Pinpoint the cell where the given text exists, returning its (X, Y) midpoint coordinate. 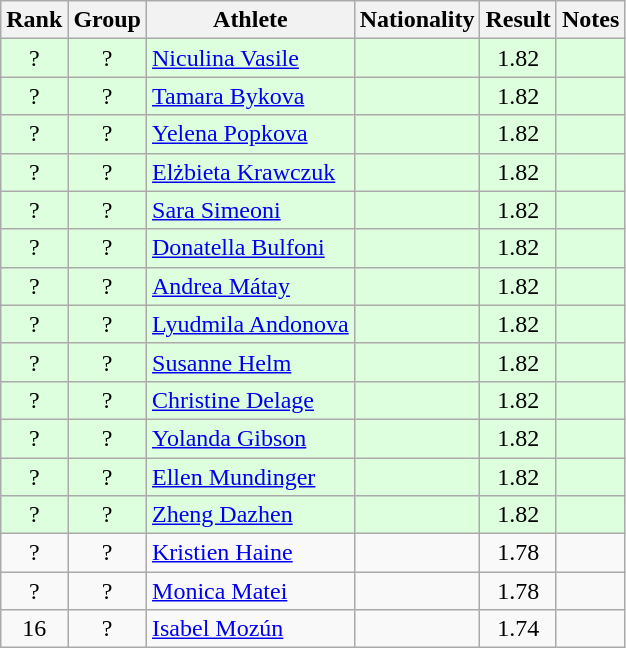
Donatella Bulfoni (251, 248)
Susanne Helm (251, 362)
Monica Matei (251, 591)
Nationality (417, 20)
Lyudmila Andonova (251, 324)
Kristien Haine (251, 553)
Andrea Mátay (251, 286)
Notes (590, 20)
Sara Simeoni (251, 210)
Elżbieta Krawczuk (251, 172)
Niculina Vasile (251, 58)
Yolanda Gibson (251, 438)
Yelena Popkova (251, 134)
Result (518, 20)
16 (34, 629)
Rank (34, 20)
1.74 (518, 629)
Isabel Mozún (251, 629)
Group (108, 20)
Athlete (251, 20)
Tamara Bykova (251, 96)
Ellen Mundinger (251, 477)
Christine Delage (251, 400)
Zheng Dazhen (251, 515)
